Search for the cell housing the specified text and yield its (x, y) center coordinate. 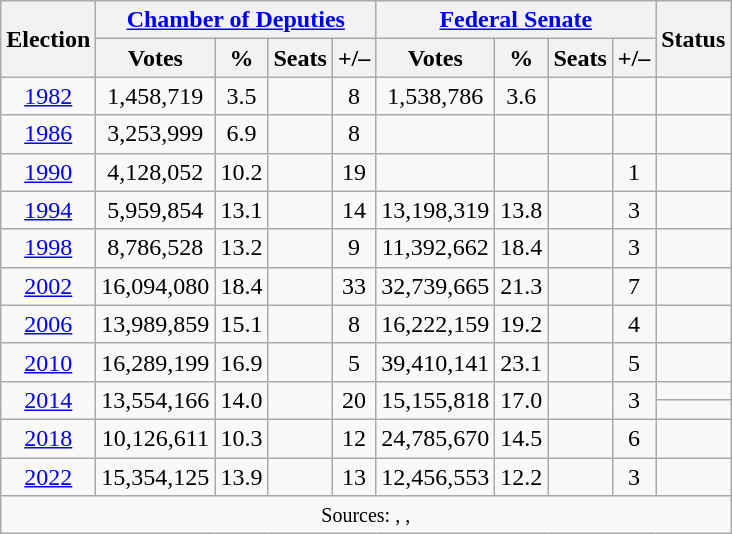
19 (354, 172)
12,456,553 (436, 477)
5,959,854 (156, 210)
2002 (48, 286)
24,785,670 (436, 438)
1986 (48, 134)
20 (354, 400)
10.2 (242, 172)
3,253,999 (156, 134)
1,458,719 (156, 96)
14.0 (242, 400)
Chamber of Deputies (236, 20)
1994 (48, 210)
4 (634, 324)
2010 (48, 362)
13,554,166 (156, 400)
16,094,080 (156, 286)
10,126,611 (156, 438)
1982 (48, 96)
12.2 (522, 477)
15.1 (242, 324)
2014 (48, 400)
33 (354, 286)
10.3 (242, 438)
13.2 (242, 248)
14.5 (522, 438)
9 (354, 248)
2006 (48, 324)
4,128,052 (156, 172)
Status (694, 39)
Federal Senate (516, 20)
15,155,818 (436, 400)
13.1 (242, 210)
Sources: , , (366, 515)
13,989,859 (156, 324)
19.2 (522, 324)
1998 (48, 248)
7 (634, 286)
13.9 (242, 477)
8,786,528 (156, 248)
13,198,319 (436, 210)
23.1 (522, 362)
17.0 (522, 400)
3.6 (522, 96)
16,222,159 (436, 324)
16,289,199 (156, 362)
Election (48, 39)
32,739,665 (436, 286)
15,354,125 (156, 477)
6.9 (242, 134)
3.5 (242, 96)
1 (634, 172)
13 (354, 477)
16.9 (242, 362)
14 (354, 210)
6 (634, 438)
11,392,662 (436, 248)
1,538,786 (436, 96)
13.8 (522, 210)
1990 (48, 172)
12 (354, 438)
2018 (48, 438)
2022 (48, 477)
39,410,141 (436, 362)
21.3 (522, 286)
